Find where the given text appears and provide that cell's center as [X, Y] coordinate. 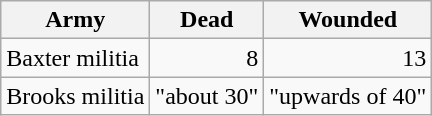
Wounded [348, 20]
8 [207, 58]
Dead [207, 20]
13 [348, 58]
Brooks militia [76, 96]
"about 30" [207, 96]
Army [76, 20]
"upwards of 40" [348, 96]
Baxter militia [76, 58]
